Output the [X, Y] coordinate of the center of the cell containing the given text.  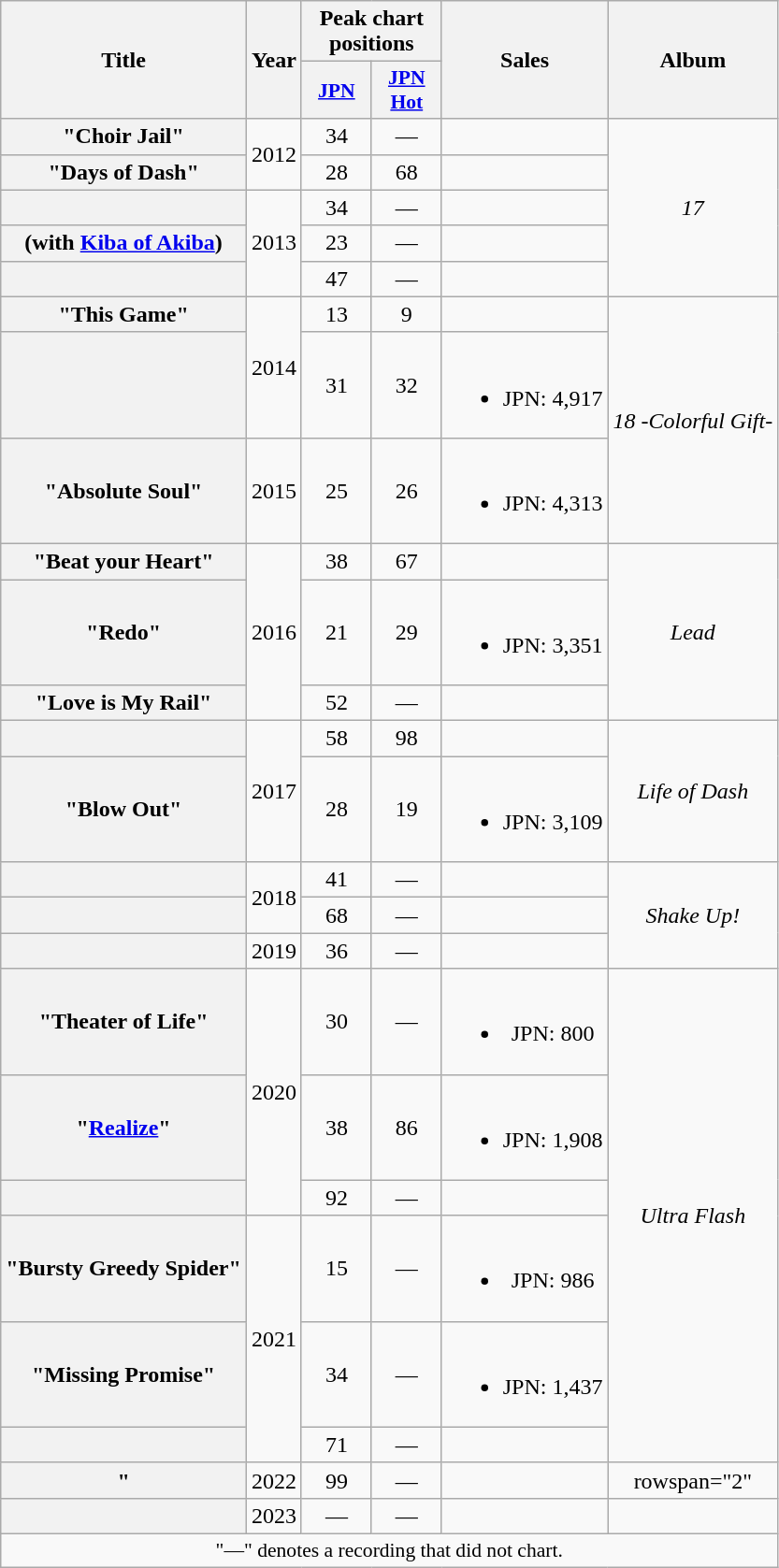
32 [406, 385]
Year [273, 60]
JPN: 800 [525, 1021]
2019 [273, 951]
67 [406, 561]
JPN [337, 90]
JPN: 1,437 [525, 1374]
2013 [273, 243]
"Absolute Soul" [123, 490]
31 [337, 385]
52 [337, 703]
Album [693, 60]
"Theater of Life" [123, 1021]
Life of Dash [693, 791]
JPN: 3,351 [525, 632]
13 [337, 314]
JPN: 986 [525, 1268]
18 -Colorful Gift- [693, 420]
(with Kiba of Akiba) [123, 243]
"Choir Jail" [123, 137]
JPN: 1,908 [525, 1128]
99 [337, 1480]
rowspan="2" [693, 1480]
2021 [273, 1339]
29 [406, 632]
2015 [273, 490]
2016 [273, 632]
JPN: 4,917 [525, 385]
98 [406, 739]
2022 [273, 1480]
86 [406, 1128]
41 [337, 880]
"This Game" [123, 314]
"Realize" [123, 1128]
"Redo" [123, 632]
Lead [693, 632]
92 [337, 1198]
Shake Up! [693, 915]
58 [337, 739]
JPN: 3,109 [525, 810]
2017 [273, 791]
26 [406, 490]
"Blow Out" [123, 810]
2023 [273, 1516]
Peak chartpositions [371, 32]
"Days of Dash" [123, 172]
47 [337, 279]
"Missing Promise" [123, 1374]
71 [337, 1445]
Sales [525, 60]
"Beat your Heart" [123, 561]
JPN: 4,313 [525, 490]
19 [406, 810]
"Bursty Greedy Spider" [123, 1268]
17 [693, 208]
2012 [273, 154]
" [123, 1480]
23 [337, 243]
JPNHot [406, 90]
21 [337, 632]
Title [123, 60]
9 [406, 314]
30 [337, 1021]
25 [337, 490]
15 [337, 1268]
2018 [273, 898]
Ultra Flash [693, 1216]
36 [337, 951]
2020 [273, 1092]
"—" denotes a recording that did not chart. [389, 1550]
2014 [273, 367]
"Love is My Rail" [123, 703]
